Find where the given text appears and provide that cell's center as [X, Y] coordinate. 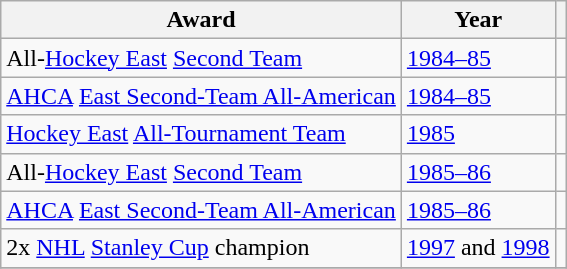
Award [202, 20]
1985 [478, 134]
Hockey East All-Tournament Team [202, 134]
1997 and 1998 [478, 248]
Year [478, 20]
2x NHL Stanley Cup champion [202, 248]
